Return [x, y] of the center of cell containing provided text 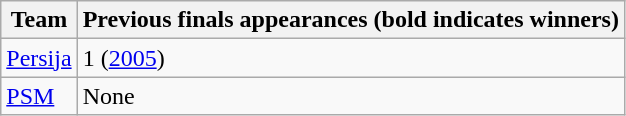
1 (2005) [350, 58]
Team [39, 20]
PSM [39, 96]
Persija [39, 58]
None [350, 96]
Previous finals appearances (bold indicates winners) [350, 20]
